From the cell containing the given text, extract its center point as [x, y] coordinate. 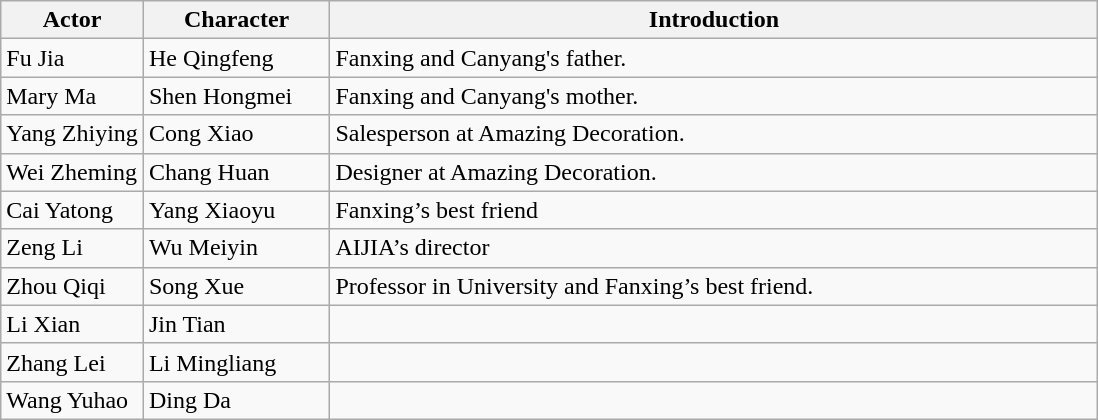
Wu Meiyin [236, 248]
Shen Hongmei [236, 96]
Introduction [714, 20]
Actor [72, 20]
Jin Tian [236, 324]
Cai Yatong [72, 210]
Li Mingliang [236, 362]
Fu Jia [72, 58]
He Qingfeng [236, 58]
Mary Ma [72, 96]
Zeng Li [72, 248]
Ding Da [236, 400]
Designer at Amazing Decoration. [714, 172]
Cong Xiao [236, 134]
Fanxing’s best friend [714, 210]
Zhou Qiqi [72, 286]
Wei Zheming [72, 172]
Chang Huan [236, 172]
Zhang Lei [72, 362]
Character [236, 20]
Yang Xiaoyu [236, 210]
Professor in University and Fanxing’s best friend. [714, 286]
Fanxing and Canyang's mother. [714, 96]
Song Xue [236, 286]
Salesperson at Amazing Decoration. [714, 134]
Wang Yuhao [72, 400]
Li Xian [72, 324]
Yang Zhiying [72, 134]
Fanxing and Canyang's father. [714, 58]
AIJIA’s director [714, 248]
